Return the (x, y) coordinate for the center point of the cell that contains the specified text.  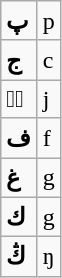
غ (20, 178)
رۛ (20, 99)
پ (20, 21)
ڭ (20, 257)
ŋ (48, 257)
f (48, 138)
ك (20, 217)
p (48, 21)
c (48, 60)
j (48, 99)
ج (20, 60)
ف (20, 138)
